Determine the [x, y] coordinate at the center of the cell enclosing the given text.  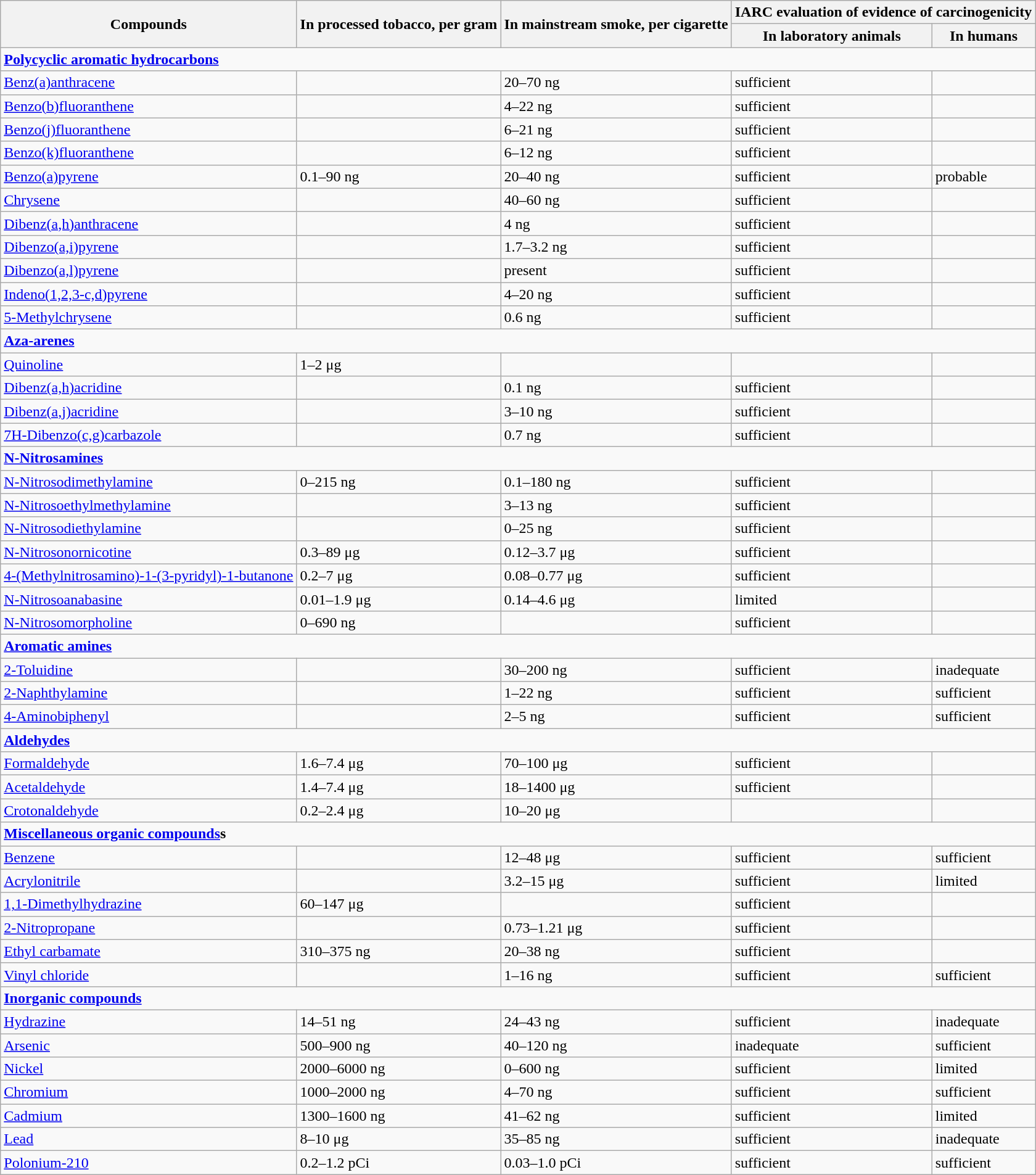
10–20 μg [616, 810]
Lead [149, 1139]
3–10 ng [616, 411]
0–600 ng [616, 1069]
1.6–7.4 μg [398, 764]
0.2–2.4 μg [398, 810]
Dibenzo(a,i)pyrene [149, 247]
4-Aminobiphenyl [149, 717]
Crotonaldehyde [149, 810]
Dibenz(a,j)acridine [149, 411]
N-Nitrosoethylmethylamine [149, 505]
20–40 ng [616, 176]
Formaldehyde [149, 764]
Cadmium [149, 1116]
Dibenz(a,h)anthracene [149, 223]
1.7–3.2 ng [616, 247]
Dibenzo(a,l)pyrene [149, 270]
30–200 ng [616, 669]
IARC evaluation of evidence of carcinogenicity [883, 12]
24–43 ng [616, 1021]
310–375 ng [398, 951]
3.2–15 μg [616, 881]
Benzo(b)fluoranthene [149, 106]
20–38 ng [616, 951]
4–20 ng [616, 294]
N-Nitrosonornicotine [149, 552]
41–62 ng [616, 1116]
Aromatic amines [518, 646]
0.1–180 ng [616, 482]
0.6 ng [616, 318]
In laboratory animals [831, 36]
0.03–1.0 pCi [616, 1163]
Miscellaneous organic compoundss [518, 834]
Benzo(k)fluoranthene [149, 153]
Acetaldehyde [149, 787]
0.73–1.21 μg [616, 928]
8–10 μg [398, 1139]
4-(Methylnitrosamino)-1-(3-pyridyl)-1-butanone [149, 575]
In mainstream smoke, per cigarette [616, 24]
present [616, 270]
Chrysene [149, 200]
Benzene [149, 857]
4–22 ng [616, 106]
Inorganic compounds [518, 998]
Aza-arenes [518, 341]
0.1–90 ng [398, 176]
0–690 ng [398, 622]
Polycyclic aromatic hydrocarbons [518, 59]
40–60 ng [616, 200]
Indeno(1,2,3-c,d)pyrene [149, 294]
6–21 ng [616, 130]
0.12–3.7 μg [616, 552]
1–16 ng [616, 975]
0.2–7 μg [398, 575]
Acrylonitrile [149, 881]
500–900 ng [398, 1045]
40–120 ng [616, 1045]
20–70 ng [616, 83]
probable [984, 176]
35–85 ng [616, 1139]
14–51 ng [398, 1021]
Chromium [149, 1092]
N-Nitrosodiethylamine [149, 529]
7H-Dibenzo(c,g)carbazole [149, 435]
Polonium-210 [149, 1163]
0–215 ng [398, 482]
18–1400 μg [616, 787]
4 ng [616, 223]
1–2 μg [398, 365]
6–12 ng [616, 153]
Quinoline [149, 365]
Arsenic [149, 1045]
0.2–1.2 pCi [398, 1163]
N-Nitrosodimethylamine [149, 482]
In processed tobacco, per gram [398, 24]
60–147 μg [398, 904]
1300–1600 ng [398, 1116]
3–13 ng [616, 505]
2-Nitropropane [149, 928]
1.4–7.4 μg [398, 787]
N-Nitrosomorpholine [149, 622]
Aldehydes [518, 740]
Dibenz(a,h)acridine [149, 388]
5-Methylchrysene [149, 318]
Benzo(j)fluoranthene [149, 130]
12–48 μg [616, 857]
Vinyl chloride [149, 975]
Ethyl carbamate [149, 951]
1,1-Dimethylhydrazine [149, 904]
4–70 ng [616, 1092]
0.01–1.9 μg [398, 599]
2-Naphthylamine [149, 693]
0.14–4.6 μg [616, 599]
Hydrazine [149, 1021]
2-Toluidine [149, 669]
70–100 μg [616, 764]
2–5 ng [616, 717]
0.7 ng [616, 435]
Benzo(a)pyrene [149, 176]
0.1 ng [616, 388]
2000–6000 ng [398, 1069]
N-Nitrosoanabasine [149, 599]
Benz(a)anthracene [149, 83]
0.08–0.77 μg [616, 575]
1000–2000 ng [398, 1092]
N-Nitrosamines [518, 458]
0.3–89 μg [398, 552]
Nickel [149, 1069]
In humans [984, 36]
Compounds [149, 24]
0–25 ng [616, 529]
1–22 ng [616, 693]
